For the text-containing cell, return its midpoint in (X, Y) coordinate format. 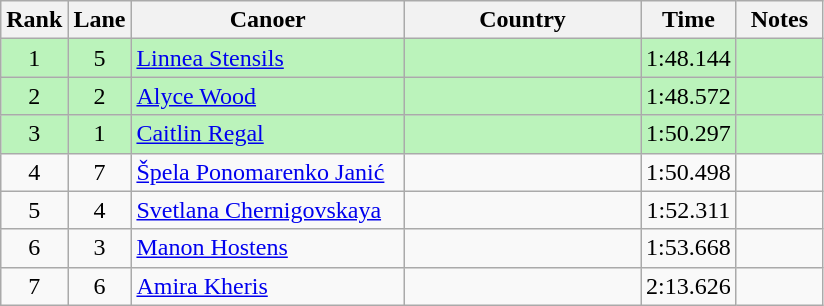
Svetlana Chernigovskaya (268, 210)
Manon Hostens (268, 248)
Amira Kheris (268, 286)
Lane (100, 20)
1:53.668 (689, 248)
Country (522, 20)
Canoer (268, 20)
Caitlin Regal (268, 134)
1:50.498 (689, 172)
Notes (779, 20)
1:48.572 (689, 96)
Špela Ponomarenko Janić (268, 172)
Rank (34, 20)
1:52.311 (689, 210)
1:48.144 (689, 58)
Time (689, 20)
Alyce Wood (268, 96)
1:50.297 (689, 134)
2:13.626 (689, 286)
Linnea Stensils (268, 58)
